Return (x, y) of the center of cell containing provided text 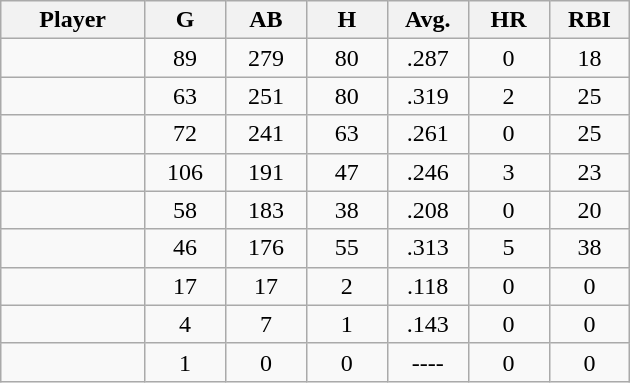
RBI (590, 20)
191 (266, 172)
20 (590, 210)
.208 (428, 210)
.287 (428, 58)
.261 (428, 134)
55 (346, 248)
183 (266, 210)
46 (186, 248)
251 (266, 96)
18 (590, 58)
4 (186, 324)
3 (508, 172)
HR (508, 20)
58 (186, 210)
Avg. (428, 20)
23 (590, 172)
279 (266, 58)
Player (73, 20)
H (346, 20)
.246 (428, 172)
.143 (428, 324)
106 (186, 172)
AB (266, 20)
G (186, 20)
.313 (428, 248)
.118 (428, 286)
---- (428, 362)
47 (346, 172)
241 (266, 134)
5 (508, 248)
7 (266, 324)
.319 (428, 96)
72 (186, 134)
176 (266, 248)
89 (186, 58)
